Extract the (X, Y) coordinate from the center of the cell holding the provided text.  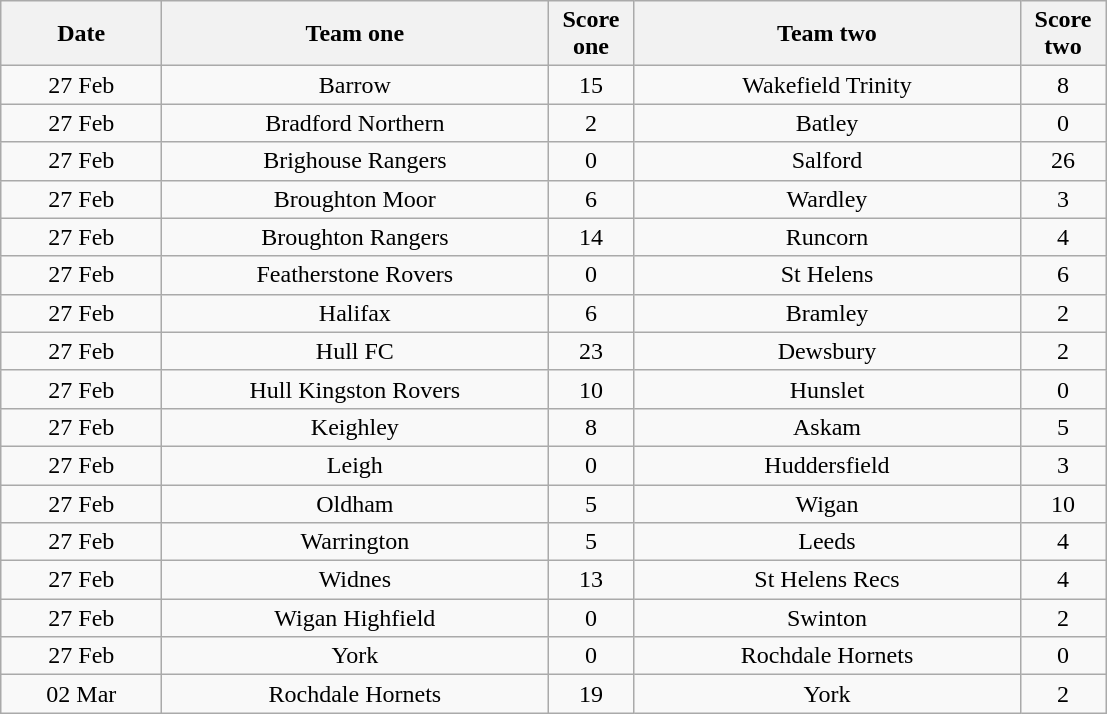
Oldham (355, 503)
Warrington (355, 542)
Halifax (355, 313)
Team two (827, 34)
15 (591, 85)
Batley (827, 123)
Huddersfield (827, 465)
Askam (827, 427)
Date (82, 34)
Hunslet (827, 389)
Featherstone Rovers (355, 275)
Score one (591, 34)
Wakefield Trinity (827, 85)
Score two (1063, 34)
Hull Kingston Rovers (355, 389)
Barrow (355, 85)
Wigan (827, 503)
Leeds (827, 542)
Broughton Rangers (355, 237)
Bramley (827, 313)
Runcorn (827, 237)
26 (1063, 161)
19 (591, 694)
Wigan Highfield (355, 618)
Leigh (355, 465)
Hull FC (355, 351)
Swinton (827, 618)
14 (591, 237)
Brighouse Rangers (355, 161)
Team one (355, 34)
Salford (827, 161)
13 (591, 580)
02 Mar (82, 694)
Broughton Moor (355, 199)
St Helens (827, 275)
Keighley (355, 427)
23 (591, 351)
Widnes (355, 580)
Bradford Northern (355, 123)
Dewsbury (827, 351)
St Helens Recs (827, 580)
Wardley (827, 199)
